Identify which cell holds the provided text, then report its [X, Y] central coordinate. 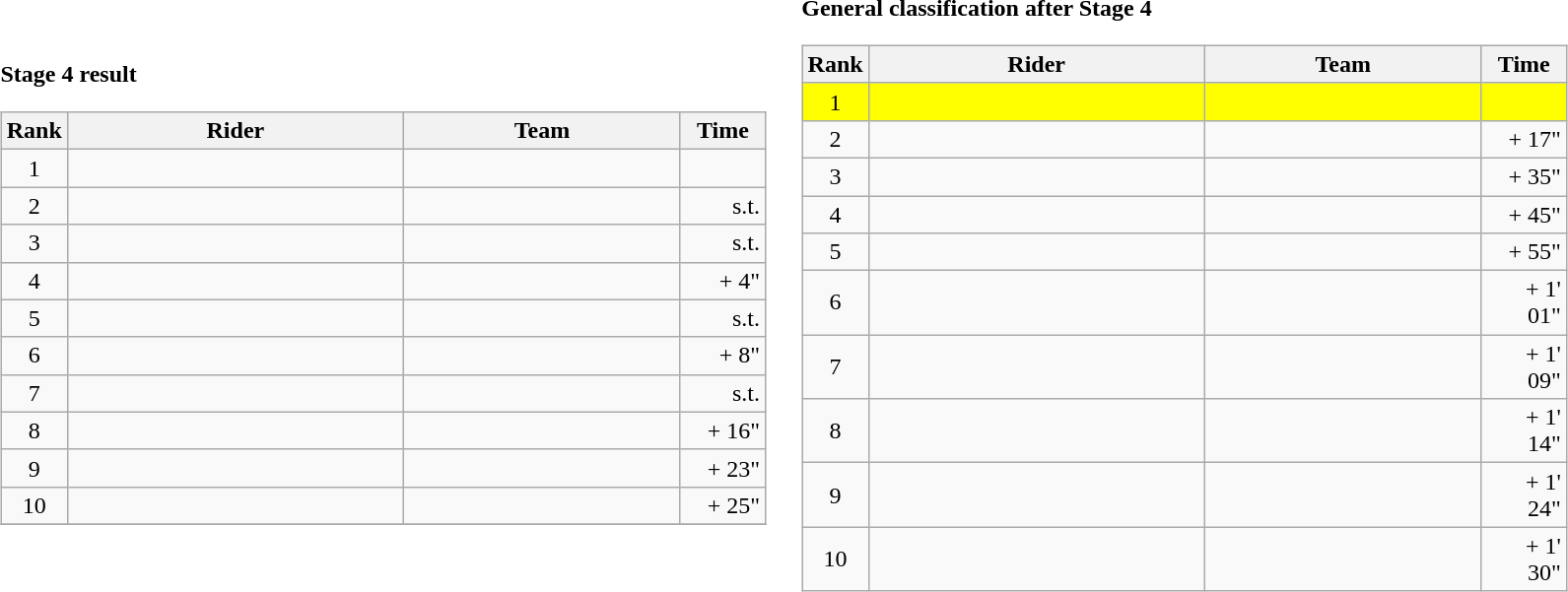
+ 1' 09" [1524, 366]
+ 1' 24" [1524, 494]
+ 16" [722, 430]
+ 4" [722, 281]
+ 8" [722, 356]
+ 25" [722, 505]
+ 45" [1524, 214]
+ 35" [1524, 176]
+ 23" [722, 468]
+ 17" [1524, 139]
+ 1' 14" [1524, 431]
+ 1' 01" [1524, 303]
+ 55" [1524, 252]
+ 1' 30" [1524, 559]
